Determine the (x, y) coordinate at the center of the cell enclosing the given text.  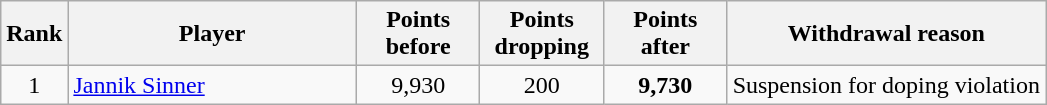
1 (34, 85)
Jannik Sinner (212, 85)
9,730 (666, 85)
Withdrawal reason (886, 34)
Points dropping (542, 34)
200 (542, 85)
9,930 (418, 85)
Points after (666, 34)
Suspension for doping violation (886, 85)
Points before (418, 34)
Rank (34, 34)
Player (212, 34)
